Return [x, y] of the center of cell containing provided text 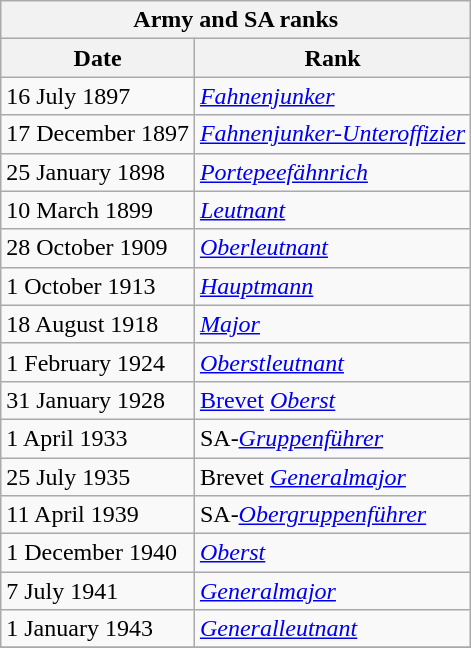
28 October 1909 [98, 248]
Oberstleutnant [332, 362]
7 July 1941 [98, 591]
18 August 1918 [98, 324]
Brevet Oberst [332, 400]
1 February 1924 [98, 362]
1 January 1943 [98, 629]
1 October 1913 [98, 286]
Oberleutnant [332, 248]
Oberst [332, 553]
1 April 1933 [98, 438]
SA-Gruppenführer [332, 438]
17 December 1897 [98, 134]
25 July 1935 [98, 477]
Generalmajor [332, 591]
Hauptmann [332, 286]
16 July 1897 [98, 96]
Fahnenjunker [332, 96]
11 April 1939 [98, 515]
Fahnenjunker-Unteroffizier [332, 134]
10 March 1899 [98, 210]
Portepeefähnrich [332, 172]
SA-Obergruppenführer [332, 515]
Army and SA ranks [236, 20]
25 January 1898 [98, 172]
Date [98, 58]
Generalleutnant [332, 629]
Rank [332, 58]
Major [332, 324]
1 December 1940 [98, 553]
31 January 1928 [98, 400]
Brevet Generalmajor [332, 477]
Leutnant [332, 210]
